Pinpoint the cell where the given text exists, returning its [x, y] midpoint coordinate. 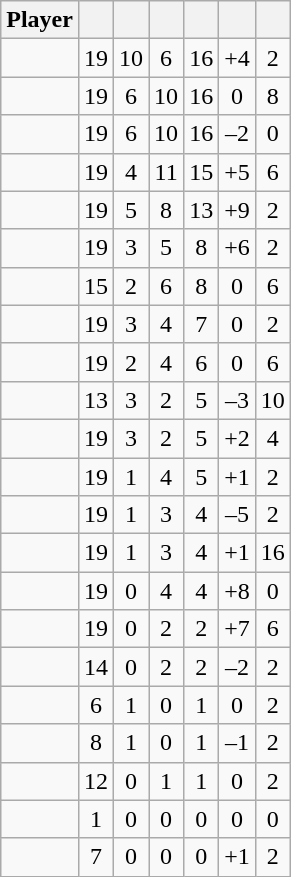
+2 [238, 438]
–1 [238, 743]
11 [166, 172]
14 [96, 667]
–5 [238, 515]
Player [40, 20]
+5 [238, 172]
+4 [238, 58]
+7 [238, 629]
–3 [238, 400]
+9 [238, 210]
12 [96, 781]
+6 [238, 248]
+8 [238, 591]
